Pinpoint the cell where the given text exists, returning its (x, y) midpoint coordinate. 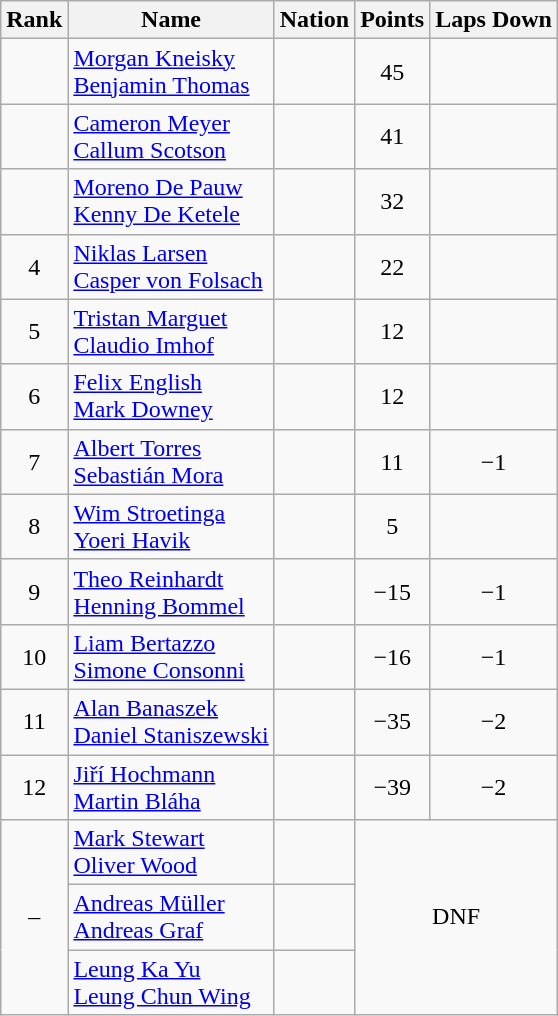
Rank (34, 20)
6 (34, 396)
8 (34, 526)
7 (34, 462)
Points (392, 20)
Cameron MeyerCallum Scotson (171, 136)
22 (392, 266)
Alan Banaszek Daniel Staniszewski (171, 722)
−39 (392, 786)
Niklas LarsenCasper von Folsach (171, 266)
DNF (456, 918)
Morgan KneiskyBenjamin Thomas (171, 72)
Wim StroetingaYoeri Havik (171, 526)
9 (34, 592)
41 (392, 136)
Felix EnglishMark Downey (171, 396)
−16 (392, 656)
Nation (314, 20)
Mark StewartOliver Wood (171, 852)
Laps Down (494, 20)
Albert TorresSebastián Mora (171, 462)
Andreas MüllerAndreas Graf (171, 918)
32 (392, 202)
– (34, 918)
Moreno De PauwKenny De Ketele (171, 202)
45 (392, 72)
10 (34, 656)
−15 (392, 592)
Liam Bertazzo Simone Consonni (171, 656)
−35 (392, 722)
4 (34, 266)
Leung Ka YuLeung Chun Wing (171, 982)
Tristan MarguetClaudio Imhof (171, 332)
Theo ReinhardtHenning Bommel (171, 592)
Jiří HochmannMartin Bláha (171, 786)
Name (171, 20)
